Identify which cell holds the provided text, then report its (x, y) central coordinate. 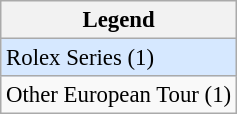
Rolex Series (1) (119, 58)
Other European Tour (1) (119, 95)
Legend (119, 20)
